Output the [x, y] coordinate of the center of the cell containing the given text.  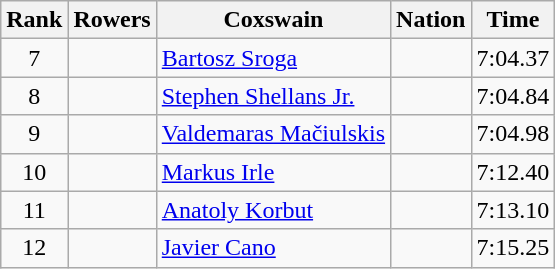
7:04.84 [513, 96]
7:04.37 [513, 58]
Rank [34, 20]
7:13.10 [513, 210]
11 [34, 210]
Time [513, 20]
Javier Cano [273, 248]
Markus Irle [273, 172]
8 [34, 96]
Anatoly Korbut [273, 210]
7:15.25 [513, 248]
Bartosz Sroga [273, 58]
7:12.40 [513, 172]
Coxswain [273, 20]
Nation [431, 20]
Rowers [112, 20]
7 [34, 58]
Valdemaras Mačiulskis [273, 134]
7:04.98 [513, 134]
12 [34, 248]
Stephen Shellans Jr. [273, 96]
9 [34, 134]
10 [34, 172]
